Output the [x, y] coordinate of the center of the cell containing the given text.  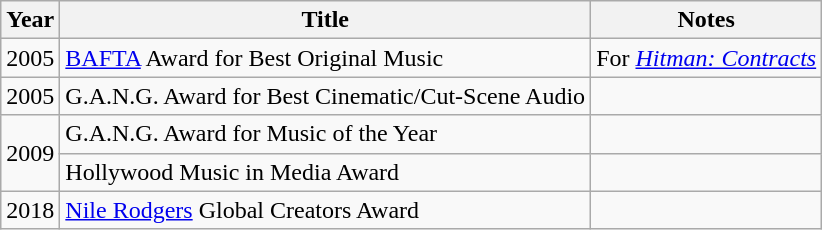
BAFTA Award for Best Original Music [326, 58]
G.A.N.G. Award for Best Cinematic/Cut-Scene Audio [326, 96]
Nile Rodgers Global Creators Award [326, 210]
Hollywood Music in Media Award [326, 172]
For Hitman: Contracts [706, 58]
2009 [30, 153]
Year [30, 20]
Title [326, 20]
2018 [30, 210]
G.A.N.G. Award for Music of the Year [326, 134]
Notes [706, 20]
